Output the (X, Y) coordinate of the center of the cell containing the given text.  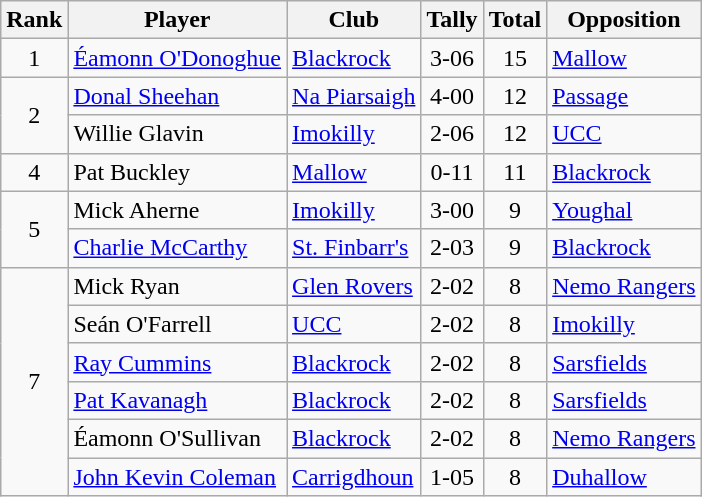
Tally (452, 20)
Pat Kavanagh (178, 400)
3-06 (452, 58)
Glen Rovers (354, 286)
4 (34, 172)
15 (515, 58)
Mick Ryan (178, 286)
2-03 (452, 248)
Ray Cummins (178, 362)
Carrigdhoun (354, 477)
2-06 (452, 134)
Rank (34, 20)
3-00 (452, 210)
Total (515, 20)
Youghal (624, 210)
Duhallow (624, 477)
Willie Glavin (178, 134)
Charlie McCarthy (178, 248)
Donal Sheehan (178, 96)
0-11 (452, 172)
Passage (624, 96)
7 (34, 381)
Club (354, 20)
4-00 (452, 96)
Pat Buckley (178, 172)
Éamonn O'Sullivan (178, 438)
Na Piarsaigh (354, 96)
1-05 (452, 477)
Opposition (624, 20)
11 (515, 172)
John Kevin Coleman (178, 477)
5 (34, 229)
Éamonn O'Donoghue (178, 58)
Player (178, 20)
1 (34, 58)
Mick Aherne (178, 210)
2 (34, 115)
Seán O'Farrell (178, 324)
St. Finbarr's (354, 248)
